Identify which cell holds the provided text, then report its (X, Y) central coordinate. 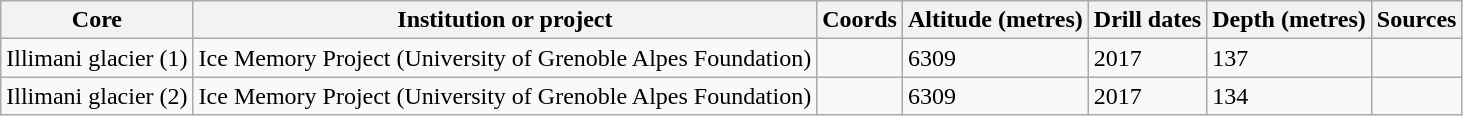
Drill dates (1147, 20)
Coords (860, 20)
Core (97, 20)
Illimani glacier (2) (97, 96)
Sources (1416, 20)
134 (1290, 96)
Altitude (metres) (995, 20)
Depth (metres) (1290, 20)
Illimani glacier (1) (97, 58)
Institution or project (505, 20)
137 (1290, 58)
